Detect which cell encompasses the target text, then output its [X, Y] center coordinate. 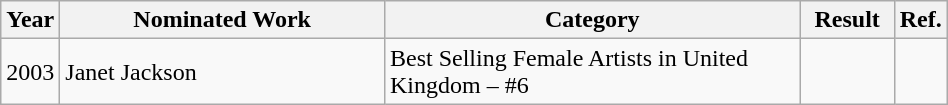
Category [592, 20]
Year [30, 20]
Result [847, 20]
Ref. [920, 20]
Best Selling Female Artists in United Kingdom – #6 [592, 72]
Nominated Work [222, 20]
2003 [30, 72]
Janet Jackson [222, 72]
